Determine the (X, Y) coordinate at the center of the cell enclosing the given text.  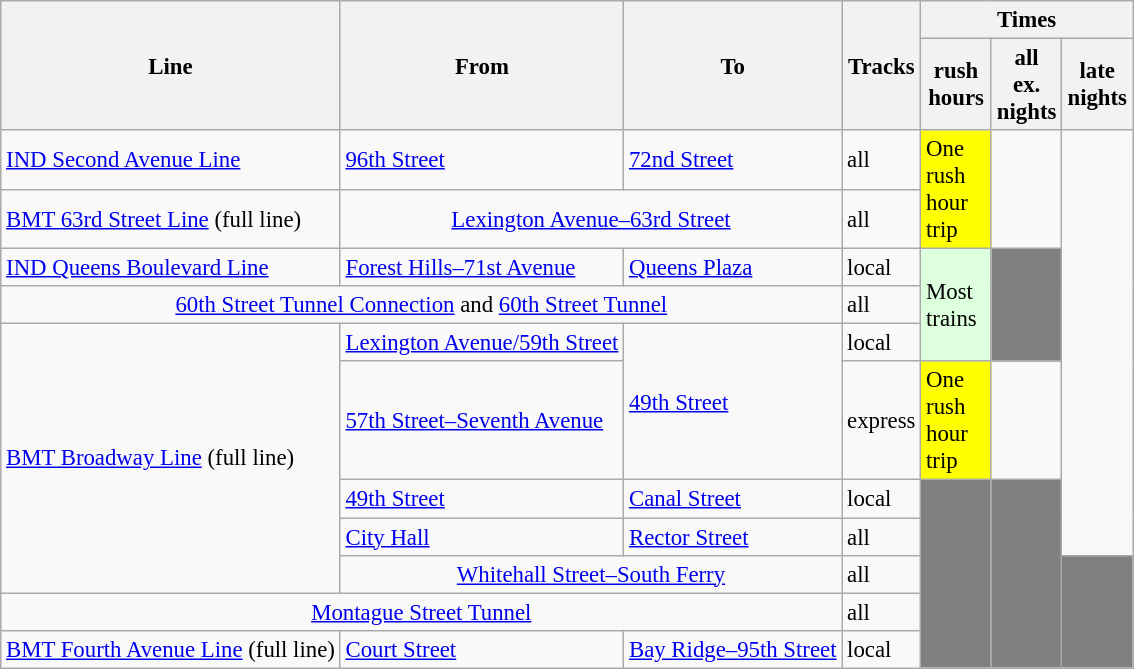
Rector Street (733, 537)
To (733, 66)
60th Street Tunnel Connection and 60th Street Tunnel (422, 305)
Forest Hills–71st Avenue (482, 268)
Court Street (482, 649)
allex.nights (1026, 85)
72nd Street (733, 160)
IND Queens Boulevard Line (170, 268)
Tracks (882, 66)
96th Street (482, 160)
Lexington Avenue/59th Street (482, 343)
From (482, 66)
Queens Plaza (733, 268)
57th Street–Seventh Avenue (482, 422)
Lexington Avenue–63rd Street (591, 218)
Canal Street (733, 499)
BMT 63rd Street Line (full line) (170, 218)
Whitehall Street–South Ferry (591, 574)
express (882, 422)
Line (170, 66)
BMT Broadway Line (full line) (170, 458)
latenights (1098, 85)
Bay Ridge–95th Street (733, 649)
IND Second Avenue Line (170, 160)
Most trains (956, 306)
BMT Fourth Avenue Line (full line) (170, 649)
Montague Street Tunnel (422, 612)
Times (1027, 20)
City Hall (482, 537)
rush hours (956, 85)
